Provide the (X, Y) coordinate of the cell's center where the given text is located.  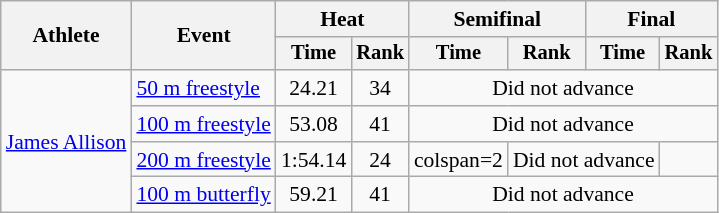
100 m freestyle (203, 124)
Heat (342, 19)
Event (203, 36)
53.08 (314, 124)
34 (380, 88)
50 m freestyle (203, 88)
1:54.14 (314, 160)
Final (652, 19)
59.21 (314, 195)
colspan=2 (458, 160)
Semifinal (498, 19)
James Allison (66, 141)
24.21 (314, 88)
200 m freestyle (203, 160)
24 (380, 160)
Athlete (66, 36)
100 m butterfly (203, 195)
